Detect which cell encompasses the target text, then output its (x, y) center coordinate. 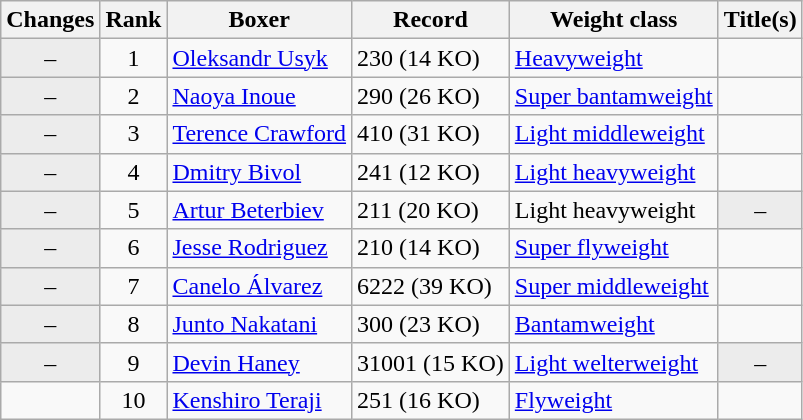
4 (134, 172)
Jesse Rodriguez (260, 248)
Super bantamweight (614, 96)
Naoya Inoue (260, 96)
Boxer (260, 20)
300 (23 KO) (431, 324)
Record (431, 20)
Heavyweight (614, 58)
230 (14 KO) (431, 58)
Light welterweight (614, 362)
Changes (50, 20)
Junto Nakatani (260, 324)
2 (134, 96)
Dmitry Bivol (260, 172)
8 (134, 324)
Bantamweight (614, 324)
290 (26 KO) (431, 96)
9 (134, 362)
210 (14 KO) (431, 248)
31001 (15 KO) (431, 362)
3 (134, 134)
Super flyweight (614, 248)
Flyweight (614, 400)
Terence Crawford (260, 134)
5 (134, 210)
1 (134, 58)
Devin Haney (260, 362)
10 (134, 400)
211 (20 KO) (431, 210)
Super middleweight (614, 286)
Rank (134, 20)
Canelo Álvarez (260, 286)
Weight class (614, 20)
251 (16 KO) (431, 400)
410 (31 KO) (431, 134)
Oleksandr Usyk (260, 58)
6222 (39 KO) (431, 286)
Artur Beterbiev (260, 210)
Light middleweight (614, 134)
7 (134, 286)
Kenshiro Teraji (260, 400)
241 (12 KO) (431, 172)
Title(s) (760, 20)
6 (134, 248)
